Return the [X, Y] coordinate for the center point of the cell that contains the specified text.  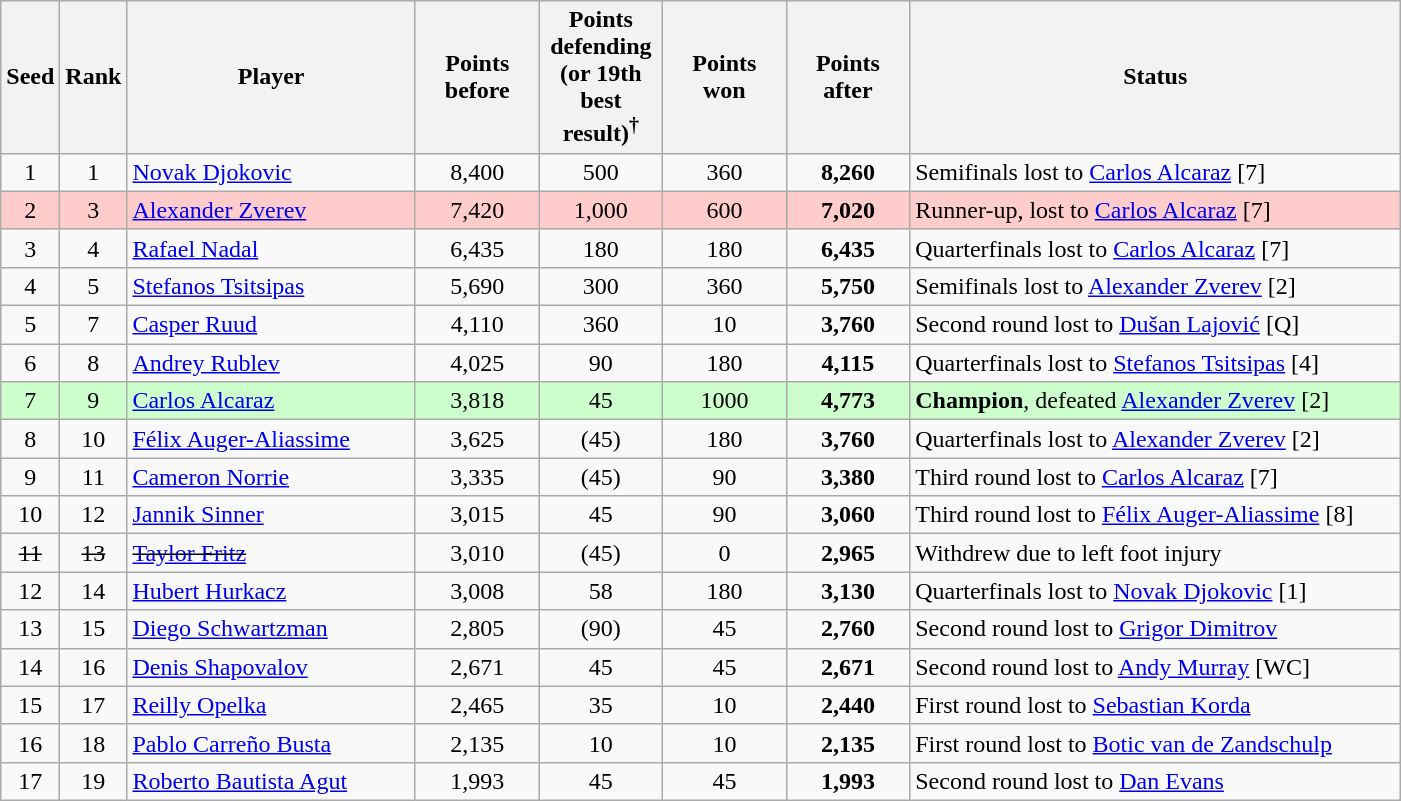
Semifinals lost to Carlos Alcaraz [7] [1156, 172]
2,440 [848, 705]
3,015 [477, 515]
Alexander Zverev [272, 210]
4,025 [477, 363]
Diego Schwartzman [272, 629]
Quarterfinals lost to Stefanos Tsitsipas [4] [1156, 363]
7,020 [848, 210]
5,750 [848, 286]
500 [601, 172]
Points defending (or 19th best result)† [601, 78]
6 [30, 363]
3,010 [477, 553]
4,110 [477, 325]
Denis Shapovalov [272, 667]
Taylor Fritz [272, 553]
Player [272, 78]
Cameron Norrie [272, 477]
Champion, defeated Alexander Zverev [2] [1156, 401]
18 [94, 743]
2,760 [848, 629]
Félix Auger-Aliassime [272, 439]
Pablo Carreño Busta [272, 743]
0 [725, 553]
3,380 [848, 477]
1,000 [601, 210]
2,465 [477, 705]
Withdrew due to left foot injury [1156, 553]
Quarterfinals lost to Novak Djokovic [1] [1156, 591]
Andrey Rublev [272, 363]
Second round lost to Dušan Lajović [Q] [1156, 325]
Rank [94, 78]
First round lost to Botic van de Zandschulp [1156, 743]
58 [601, 591]
First round lost to Sebastian Korda [1156, 705]
4,773 [848, 401]
1000 [725, 401]
Carlos Alcaraz [272, 401]
Second round lost to Andy Murray [WC] [1156, 667]
Runner-up, lost to Carlos Alcaraz [7] [1156, 210]
Points won [725, 78]
3,818 [477, 401]
Quarterfinals lost to Carlos Alcaraz [7] [1156, 248]
Second round lost to Grigor Dimitrov [1156, 629]
4,115 [848, 363]
Semifinals lost to Alexander Zverev [2] [1156, 286]
19 [94, 781]
Quarterfinals lost to Alexander Zverev [2] [1156, 439]
3,130 [848, 591]
8,260 [848, 172]
2,965 [848, 553]
3,625 [477, 439]
Third round lost to Félix Auger-Aliassime [8] [1156, 515]
Second round lost to Dan Evans [1156, 781]
3,008 [477, 591]
Status [1156, 78]
Casper Ruud [272, 325]
5,690 [477, 286]
Third round lost to Carlos Alcaraz [7] [1156, 477]
Hubert Hurkacz [272, 591]
3,335 [477, 477]
(90) [601, 629]
Roberto Bautista Agut [272, 781]
600 [725, 210]
Stefanos Tsitsipas [272, 286]
2,805 [477, 629]
Points before [477, 78]
7,420 [477, 210]
3,060 [848, 515]
35 [601, 705]
Novak Djokovic [272, 172]
Points after [848, 78]
8,400 [477, 172]
300 [601, 286]
Seed [30, 78]
Rafael Nadal [272, 248]
Reilly Opelka [272, 705]
Jannik Sinner [272, 515]
2 [30, 210]
